Pinpoint the cell where the given text exists, returning its [x, y] midpoint coordinate. 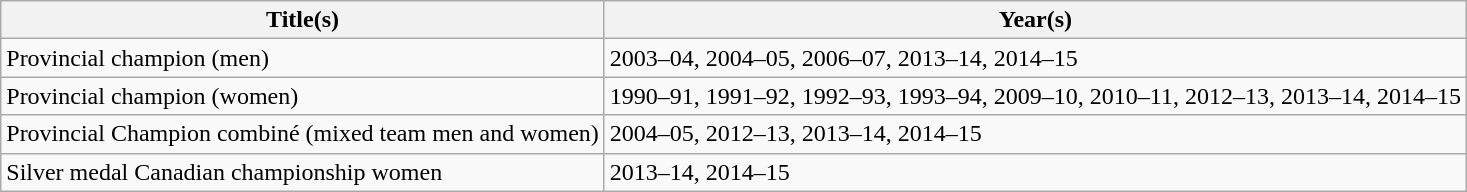
Provincial Champion combiné (mixed team men and women) [303, 134]
1990–91, 1991–92, 1992–93, 1993–94, 2009–10, 2010–11, 2012–13, 2013–14, 2014–15 [1035, 96]
2013–14, 2014–15 [1035, 172]
Provincial champion (women) [303, 96]
Year(s) [1035, 20]
2004–05, 2012–13, 2013–14, 2014–15 [1035, 134]
Silver medal Canadian championship women [303, 172]
Title(s) [303, 20]
Provincial champion (men) [303, 58]
2003–04, 2004–05, 2006–07, 2013–14, 2014–15 [1035, 58]
